Identify which cell holds the provided text, then report its (x, y) central coordinate. 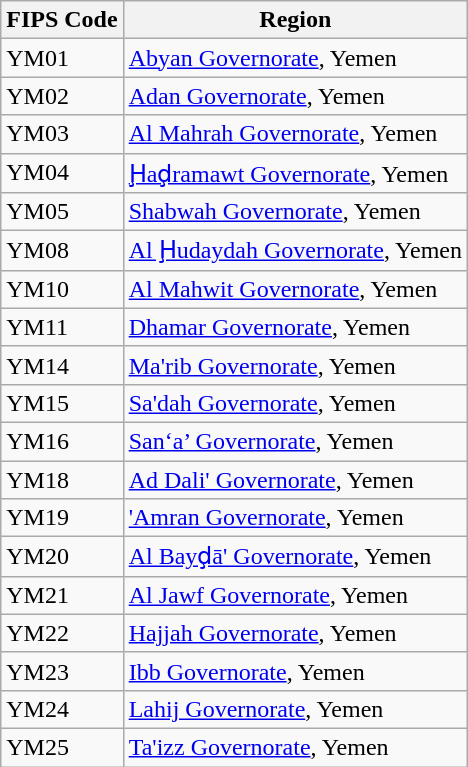
YM10 (62, 289)
FIPS Code (62, 20)
YM18 (62, 479)
Al Mahrah Governorate, Yemen (295, 134)
Ta'izz Governorate, Yemen (295, 747)
YM01 (62, 58)
Dhamar Governorate, Yemen (295, 327)
Abyan Governorate, Yemen (295, 58)
Ibb Governorate, Yemen (295, 671)
YM03 (62, 134)
'Amran Governorate, Yemen (295, 518)
Al Jawf Governorate, Yemen (295, 595)
YM16 (62, 441)
San‘a’ Governorate, Yemen (295, 441)
YM08 (62, 251)
YM15 (62, 403)
Hajjah Governorate, Yemen (295, 633)
Ḩaḑramawt Governorate, Yemen (295, 173)
Adan Governorate, Yemen (295, 96)
YM21 (62, 595)
YM24 (62, 709)
Lahij Governorate, Yemen (295, 709)
Al Bayḑā' Governorate, Yemen (295, 557)
Al Ḩudaydah Governorate, Yemen (295, 251)
YM04 (62, 173)
YM05 (62, 212)
YM20 (62, 557)
YM11 (62, 327)
Al Mahwit Governorate, Yemen (295, 289)
YM23 (62, 671)
Region (295, 20)
Shabwah Governorate, Yemen (295, 212)
YM22 (62, 633)
Ad Dali' Governorate, Yemen (295, 479)
YM14 (62, 365)
YM25 (62, 747)
YM19 (62, 518)
Ma'rib Governorate, Yemen (295, 365)
YM02 (62, 96)
Sa'dah Governorate, Yemen (295, 403)
